Scan for the cell matching the given text and deliver its (X, Y) coordinate at center. 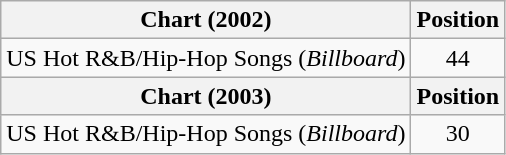
44 (458, 58)
Chart (2002) (206, 20)
30 (458, 134)
Chart (2003) (206, 96)
